Extract the (x, y) coordinate from the center of the cell holding the provided text.  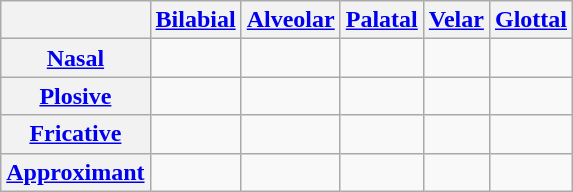
Approximant (76, 172)
Nasal (76, 58)
Velar (456, 20)
Bilabial (196, 20)
Glottal (530, 20)
Fricative (76, 134)
Plosive (76, 96)
Palatal (382, 20)
Alveolar (290, 20)
